Detect which cell encompasses the target text, then output its [X, Y] center coordinate. 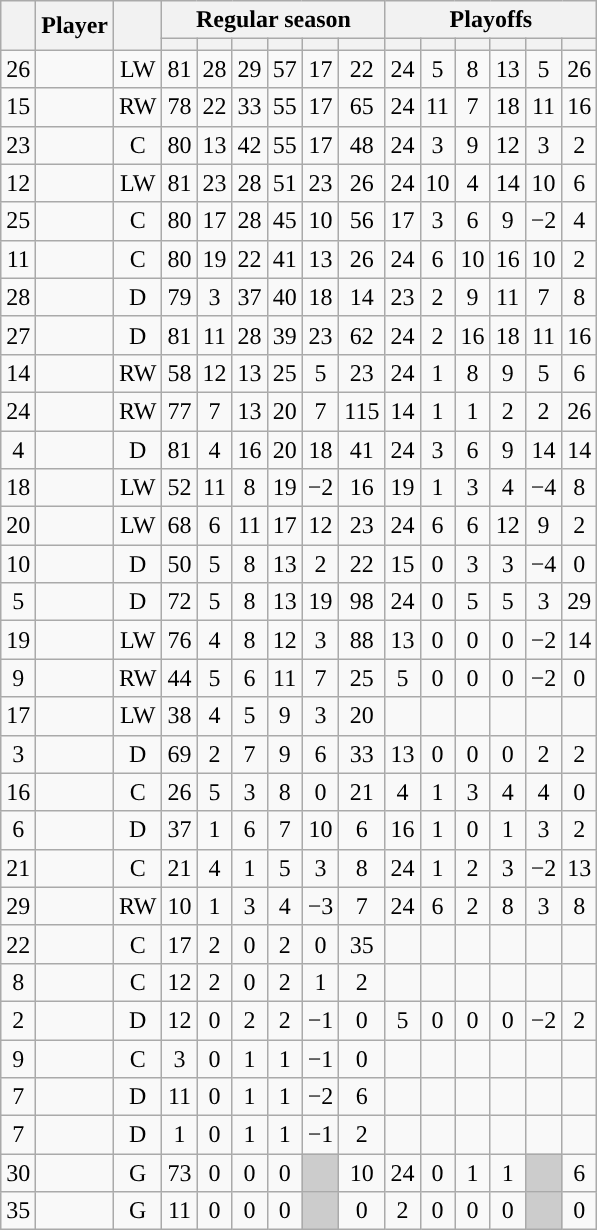
−3 [320, 906]
98 [362, 602]
77 [180, 411]
45 [284, 221]
51 [284, 183]
62 [362, 335]
44 [180, 678]
56 [362, 221]
Player [75, 26]
52 [180, 488]
48 [362, 145]
65 [362, 107]
72 [180, 602]
Playoffs [491, 20]
27 [18, 335]
76 [180, 640]
50 [180, 564]
115 [362, 411]
42 [250, 145]
69 [180, 754]
40 [284, 297]
58 [180, 373]
57 [284, 69]
30 [18, 1173]
78 [180, 107]
38 [180, 716]
73 [180, 1173]
88 [362, 640]
Regular season [274, 20]
68 [180, 526]
39 [284, 335]
79 [180, 297]
